Return (X, Y) of the center of cell containing provided text 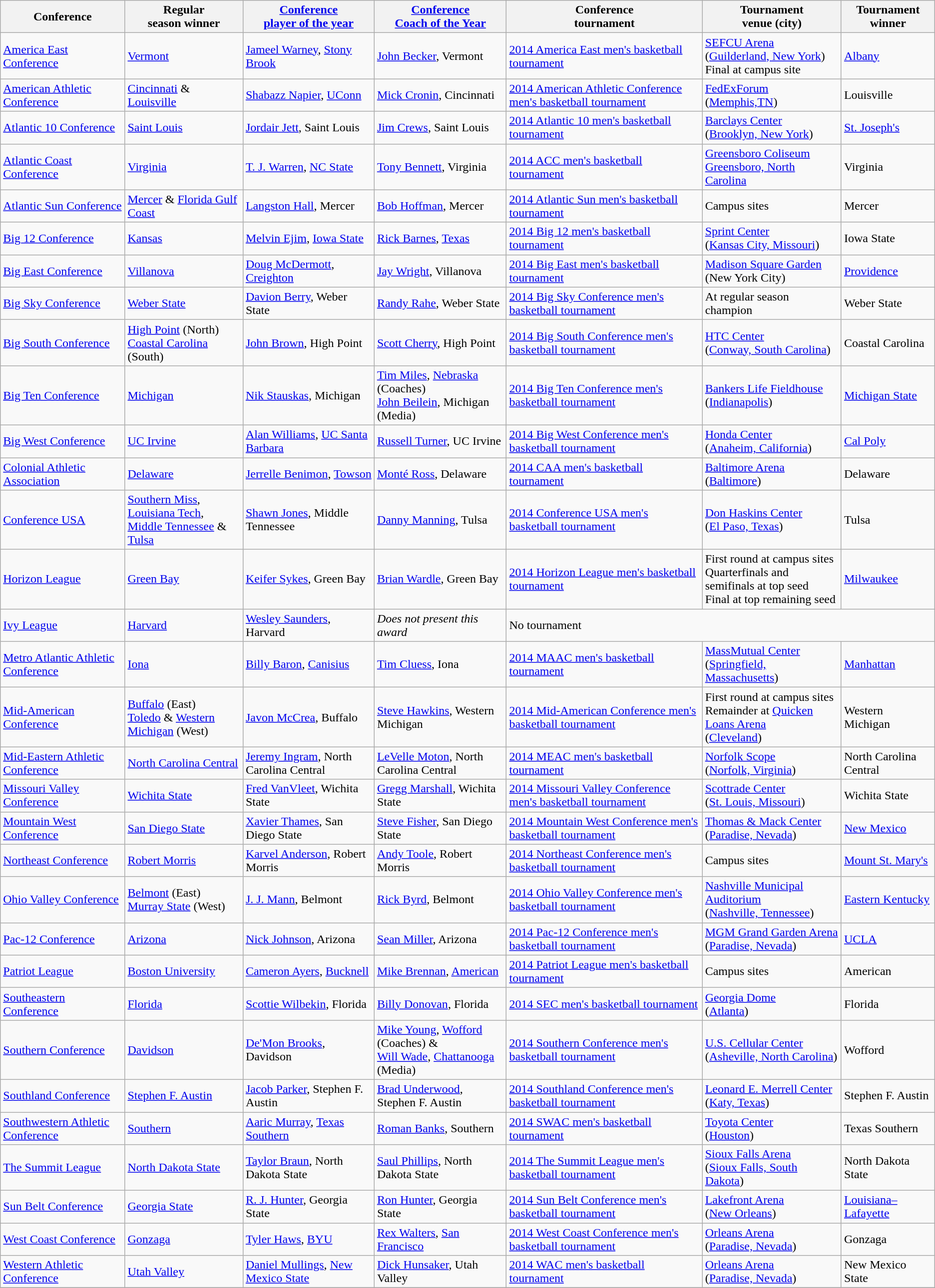
Tim Cluess, Iona (441, 664)
Eastern Kentucky (888, 900)
Scottrade Center(St. Louis, Missouri) (772, 796)
Conference Coach of the Year (441, 17)
Mike Young, Wofford (Coaches) &Will Wade, Chattanooga (Media) (441, 1049)
Davion Berry, Weber State (309, 304)
Billy Baron, Canisius (309, 664)
Shabazz Napier, UConn (309, 95)
Honda Center(Anaheim, California) (772, 441)
UCLA (888, 939)
Horizon League (63, 579)
Coastal Carolina (888, 342)
Mid-American Conference (63, 717)
Green Bay (184, 579)
Bob Hoffman, Mercer (441, 206)
Atlantic 10 Conference (63, 128)
First round at campus sitesQuarterfinals and semifinals at top seedFinal at top remaining seed (772, 579)
Wesley Saunders, Harvard (309, 625)
Greensboro ColiseumGreensboro, North Carolina (772, 167)
Louisiana–Lafayette (888, 1207)
FedExForum(Memphis,TN) (772, 95)
2014 Ohio Valley Conference men's basketball tournament (604, 900)
Saul Phillips, North Dakota State (441, 1168)
Northeast Conference (63, 861)
J. J. Mann, Belmont (309, 900)
Patriot League (63, 971)
Tournament venue (city) (772, 17)
Jim Crews, Saint Louis (441, 128)
Georgia State (184, 1207)
Leonard E. Merrell Center(Katy, Texas) (772, 1095)
Steve Fisher, San Diego State (441, 828)
Lakefront Arena (New Orleans) (772, 1207)
Karvel Anderson, Robert Morris (309, 861)
Roman Banks, Southern (441, 1128)
SEFCU Arena (Guilderland, New York) Final at campus site (772, 56)
Cal Poly (888, 441)
Mount St. Mary's (888, 861)
Sioux Falls Arena(Sioux Falls, South Dakota) (772, 1168)
High Point (North) Coastal Carolina (South) (184, 342)
Colonial Athletic Association (63, 473)
Iowa State (888, 239)
Doug McDermott, Creighton (309, 271)
Iona (184, 664)
2014 Big East men's basketball tournament (604, 271)
American (888, 971)
Randy Rahe, Weber State (441, 304)
2014 WAC men's basketball tournament (604, 1272)
Mercer & Florida Gulf Coast (184, 206)
2014 Patriot League men's basketball tournament (604, 971)
Davidson (184, 1049)
Nick Johnson, Arizona (309, 939)
American Athletic Conference (63, 95)
2014 Sun Belt Conference men's basketball tournament (604, 1207)
Bankers Life Fieldhouse(Indianapolis) (772, 395)
Monté Ross, Delaware (441, 473)
Jacob Parker, Stephen F. Austin (309, 1095)
New Mexico State (888, 1272)
Milwaukee (888, 579)
Ohio Valley Conference (63, 900)
Atlantic Sun Conference (63, 206)
Cincinnati & Louisville (184, 95)
Mike Brennan, American (441, 971)
Shawn Jones, Middle Tennessee (309, 520)
Regular season winner (184, 17)
Barclays Center(Brooklyn, New York) (772, 128)
Taylor Braun, North Dakota State (309, 1168)
Aaric Murray, Texas Southern (309, 1128)
Robert Morris (184, 861)
2014 CAA men's basketball tournament (604, 473)
John Becker, Vermont (441, 56)
U.S. Cellular Center(Asheville, North Carolina) (772, 1049)
Texas Southern (888, 1128)
Langston Hall, Mercer (309, 206)
LeVelle Moton, North Carolina Central (441, 763)
Atlantic Coast Conference (63, 167)
Tulsa (888, 520)
Villanova (184, 271)
No tournament (720, 625)
R. J. Hunter, Georgia State (309, 1207)
Does not present this award (441, 625)
New Mexico (888, 828)
2014 Big South Conference men's basketball tournament (604, 342)
Western Athletic Conference (63, 1272)
Thomas & Mack Center(Paradise, Nevada) (772, 828)
Cameron Ayers, Bucknell (309, 971)
Mountain West Conference (63, 828)
Belmont (East) Murray State (West) (184, 900)
Fred VanVleet, Wichita State (309, 796)
Mercer (888, 206)
Melvin Ejim, Iowa State (309, 239)
HTC Center(Conway, South Carolina) (772, 342)
Don Haskins Center(El Paso, Texas) (772, 520)
Harvard (184, 625)
Alan Williams, UC Santa Barbara (309, 441)
Sean Miller, Arizona (441, 939)
Rex Walters, San Francisco (441, 1239)
Michigan (184, 395)
Conference player of the year (309, 17)
2014 Horizon League men's basketball tournament (604, 579)
Boston University (184, 971)
Big Sky Conference (63, 304)
Tournament winner (888, 17)
Russell Turner, UC Irvine (441, 441)
Big East Conference (63, 271)
2014 MAAC men's basketball tournament (604, 664)
Gregg Marshall, Wichita State (441, 796)
2014 MEAC men's basketball tournament (604, 763)
Big South Conference (63, 342)
Kansas (184, 239)
Nashville Municipal Auditorium(Nashville, Tennessee) (772, 900)
Mid-Eastern Athletic Conference (63, 763)
At regular season champion (772, 304)
Western Michigan (888, 717)
2014 The Summit League men's basketball tournament (604, 1168)
Southeastern Conference (63, 1003)
Ron Hunter, Georgia State (441, 1207)
Conference (63, 17)
2014 Pac-12 Conference men's basketball tournament (604, 939)
Wofford (888, 1049)
John Brown, High Point (309, 342)
Jay Wright, Villanova (441, 271)
Southland Conference (63, 1095)
Southwestern Athletic Conference (63, 1128)
Conference tournament (604, 17)
Norfolk Scope(Norfolk, Virginia) (772, 763)
2014 Mountain West Conference men's basketball tournament (604, 828)
2014 Southland Conference men's basketball tournament (604, 1095)
2014 SWAC men's basketball tournament (604, 1128)
Conference USA (63, 520)
2014 Missouri Valley Conference men's basketball tournament (604, 796)
2014 Big West Conference men's basketball tournament (604, 441)
Daniel Mullings, New Mexico State (309, 1272)
2014 Southern Conference men's basketball tournament (604, 1049)
Missouri Valley Conference (63, 796)
Madison Square Garden(New York City) (772, 271)
Southern Miss, Louisiana Tech,Middle Tennessee & Tulsa (184, 520)
Jordair Jett, Saint Louis (309, 128)
St. Joseph's (888, 128)
Rick Byrd, Belmont (441, 900)
Brad Underwood, Stephen F. Austin (441, 1095)
2014 Atlantic 10 men's basketball tournament (604, 128)
2014 Big 12 men's basketball tournament (604, 239)
Scott Cherry, High Point (441, 342)
Danny Manning, Tulsa (441, 520)
Sun Belt Conference (63, 1207)
Georgia Dome(Atlanta) (772, 1003)
First round at campus sites Remainder at Quicken Loans Arena(Cleveland) (772, 717)
Albany (888, 56)
Big 12 Conference (63, 239)
Billy Donovan, Florida (441, 1003)
Javon McCrea, Buffalo (309, 717)
Michigan State (888, 395)
Jeremy Ingram, North Carolina Central (309, 763)
Arizona (184, 939)
Manhattan (888, 664)
Scottie Wilbekin, Florida (309, 1003)
2014 American Athletic Conference men's basketball tournament (604, 95)
2014 Mid-American Conference men's basketball tournament (604, 717)
UC Irvine (184, 441)
Xavier Thames, San Diego State (309, 828)
Jameel Warney, Stony Brook (309, 56)
Southern Conference (63, 1049)
Buffalo (East) Toledo & Western Michigan (West) (184, 717)
Metro Atlantic Athletic Conference (63, 664)
MassMutual Center(Springfield, Massachusetts) (772, 664)
2014 West Coast Conference men's basketball tournament (604, 1239)
De'Mon Brooks, Davidson (309, 1049)
Southern (184, 1128)
San Diego State (184, 828)
2014 SEC men's basketball tournament (604, 1003)
West Coast Conference (63, 1239)
Keifer Sykes, Green Bay (309, 579)
Ivy League (63, 625)
Louisville (888, 95)
Jerrelle Benimon, Towson (309, 473)
Dick Hunsaker, Utah Valley (441, 1272)
Saint Louis (184, 128)
2014 Big Sky Conference men's basketball tournament (604, 304)
Nik Stauskas, Michigan (309, 395)
Providence (888, 271)
America East Conference (63, 56)
2014 Conference USA men's basketball tournament (604, 520)
Toyota Center(Houston) (772, 1128)
Big West Conference (63, 441)
Brian Wardle, Green Bay (441, 579)
2014 America East men's basketball tournament (604, 56)
Tim Miles, Nebraska (Coaches)John Beilein, Michigan (Media) (441, 395)
MGM Grand Garden Arena(Paradise, Nevada) (772, 939)
Big Ten Conference (63, 395)
Sprint Center(Kansas City, Missouri) (772, 239)
Pac-12 Conference (63, 939)
2014 Northeast Conference men's basketball tournament (604, 861)
Andy Toole, Robert Morris (441, 861)
Rick Barnes, Texas (441, 239)
Steve Hawkins, Western Michigan (441, 717)
Utah Valley (184, 1272)
Mick Cronin, Cincinnati (441, 95)
Vermont (184, 56)
2014 Big Ten Conference men's basketball tournament (604, 395)
T. J. Warren, NC State (309, 167)
Tyler Haws, BYU (309, 1239)
The Summit League (63, 1168)
Tony Bennett, Virginia (441, 167)
Baltimore Arena(Baltimore) (772, 473)
2014 ACC men's basketball tournament (604, 167)
2014 Atlantic Sun men's basketball tournament (604, 206)
